Output the (X, Y) coordinate of the center of the cell containing the given text.  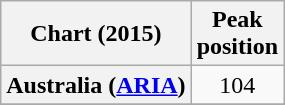
Chart (2015) (96, 34)
Australia (ARIA) (96, 85)
104 (237, 85)
Peakposition (237, 34)
